Search for the cell housing the specified text and yield its (X, Y) center coordinate. 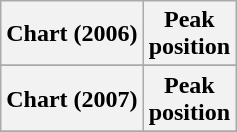
Chart (2007) (72, 98)
Chart (2006) (72, 34)
